Pinpoint the cell where the given text exists, returning its [X, Y] midpoint coordinate. 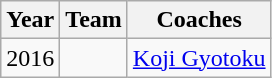
2016 [30, 58]
Year [30, 20]
Koji Gyotoku [199, 58]
Coaches [199, 20]
Team [94, 20]
